Scan for the cell matching the given text and deliver its [x, y] coordinate at center. 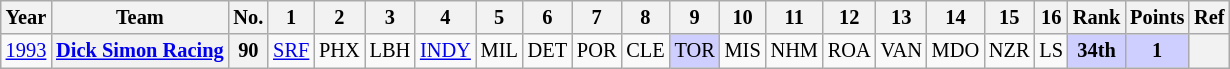
NZR [1009, 51]
POR [596, 51]
13 [902, 17]
10 [743, 17]
LBH [390, 51]
6 [548, 17]
DET [548, 51]
12 [850, 17]
9 [695, 17]
PHX [339, 51]
15 [1009, 17]
3 [390, 17]
LS [1050, 51]
16 [1050, 17]
4 [446, 17]
SRF [291, 51]
CLE [645, 51]
8 [645, 17]
Points [1157, 17]
INDY [446, 51]
1993 [26, 51]
MDO [956, 51]
2 [339, 17]
14 [956, 17]
No. [249, 17]
Rank [1096, 17]
Ref [1209, 17]
VAN [902, 51]
90 [249, 51]
Dick Simon Racing [140, 51]
NHM [794, 51]
MIL [500, 51]
Year [26, 17]
5 [500, 17]
MIS [743, 51]
ROA [850, 51]
Team [140, 17]
11 [794, 17]
34th [1096, 51]
TOR [695, 51]
7 [596, 17]
